From the cell containing the given text, extract its center point as [x, y] coordinate. 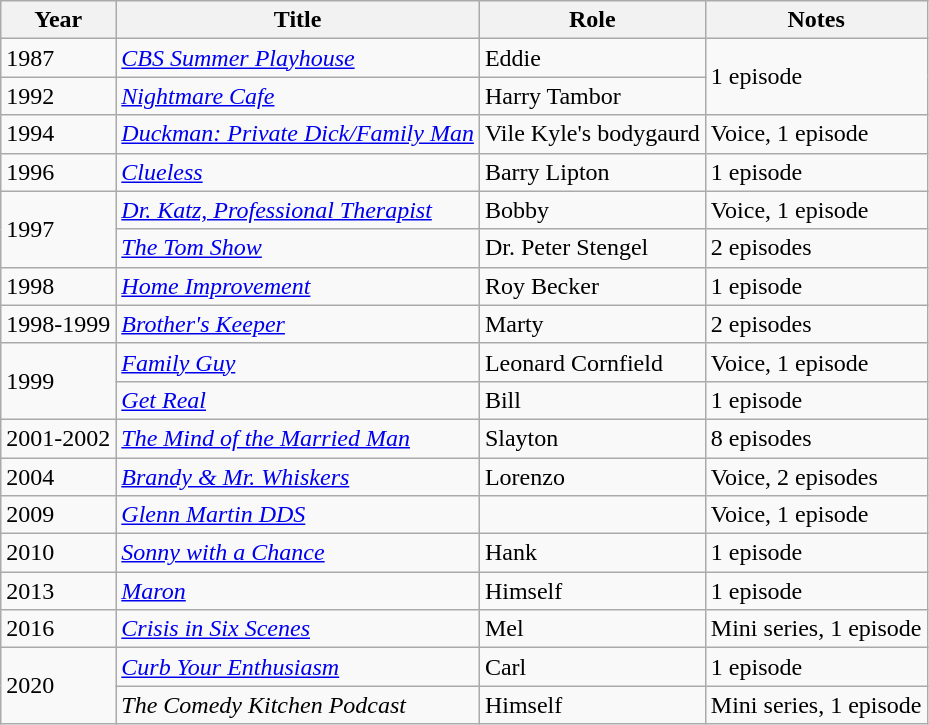
Carl [592, 667]
Maron [298, 591]
Role [592, 20]
Brother's Keeper [298, 324]
Bobby [592, 210]
Nightmare Cafe [298, 96]
Eddie [592, 58]
Mel [592, 629]
Harry Tambor [592, 96]
2013 [58, 591]
Dr. Peter Stengel [592, 248]
Duckman: Private Dick/Family Man [298, 134]
Slayton [592, 438]
1997 [58, 229]
Notes [816, 20]
CBS Summer Playhouse [298, 58]
Barry Lipton [592, 172]
1998 [58, 286]
Title [298, 20]
2010 [58, 553]
Crisis in Six Scenes [298, 629]
2004 [58, 477]
1987 [58, 58]
Curb Your Enthusiasm [298, 667]
Brandy & Mr. Whiskers [298, 477]
1994 [58, 134]
Year [58, 20]
2009 [58, 515]
The Comedy Kitchen Podcast [298, 705]
Bill [592, 400]
2020 [58, 686]
Dr. Katz, Professional Therapist [298, 210]
Sonny with a Chance [298, 553]
1992 [58, 96]
2016 [58, 629]
Hank [592, 553]
8 episodes [816, 438]
Vile Kyle's bodygaurd [592, 134]
Voice, 2 episodes [816, 477]
Lorenzo [592, 477]
Glenn Martin DDS [298, 515]
Marty [592, 324]
Roy Becker [592, 286]
1998-1999 [58, 324]
The Mind of the Married Man [298, 438]
1996 [58, 172]
2001-2002 [58, 438]
Leonard Cornfield [592, 362]
Home Improvement [298, 286]
Family Guy [298, 362]
Clueless [298, 172]
The Tom Show [298, 248]
Get Real [298, 400]
1999 [58, 381]
